Scan for the cell matching the given text and deliver its (x, y) coordinate at center. 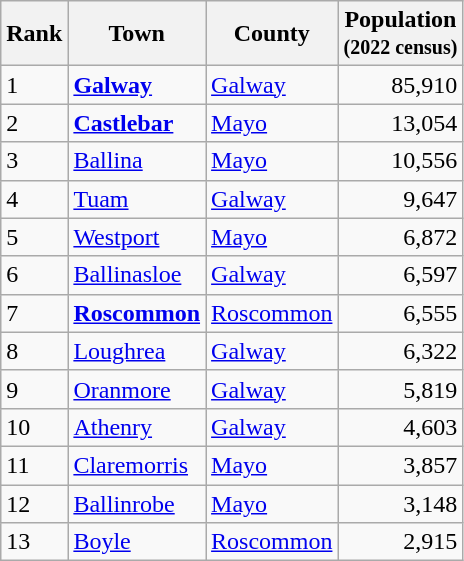
2 (34, 123)
3,148 (400, 503)
6,597 (400, 275)
13 (34, 542)
Tuam (137, 199)
Westport (137, 237)
4 (34, 199)
6 (34, 275)
13,054 (400, 123)
Loughrea (137, 351)
Population(2022 census) (400, 34)
1 (34, 85)
Claremorris (137, 465)
4,603 (400, 427)
9,647 (400, 199)
6,872 (400, 237)
8 (34, 351)
Athenry (137, 427)
Castlebar (137, 123)
Ballinasloe (137, 275)
9 (34, 389)
3,857 (400, 465)
5 (34, 237)
6,555 (400, 313)
Ballinrobe (137, 503)
Town (137, 34)
Oranmore (137, 389)
7 (34, 313)
10 (34, 427)
Boyle (137, 542)
11 (34, 465)
2,915 (400, 542)
6,322 (400, 351)
5,819 (400, 389)
County (272, 34)
Rank (34, 34)
3 (34, 161)
12 (34, 503)
10,556 (400, 161)
85,910 (400, 85)
Ballina (137, 161)
